Find where the given text appears and provide that cell's center as [x, y] coordinate. 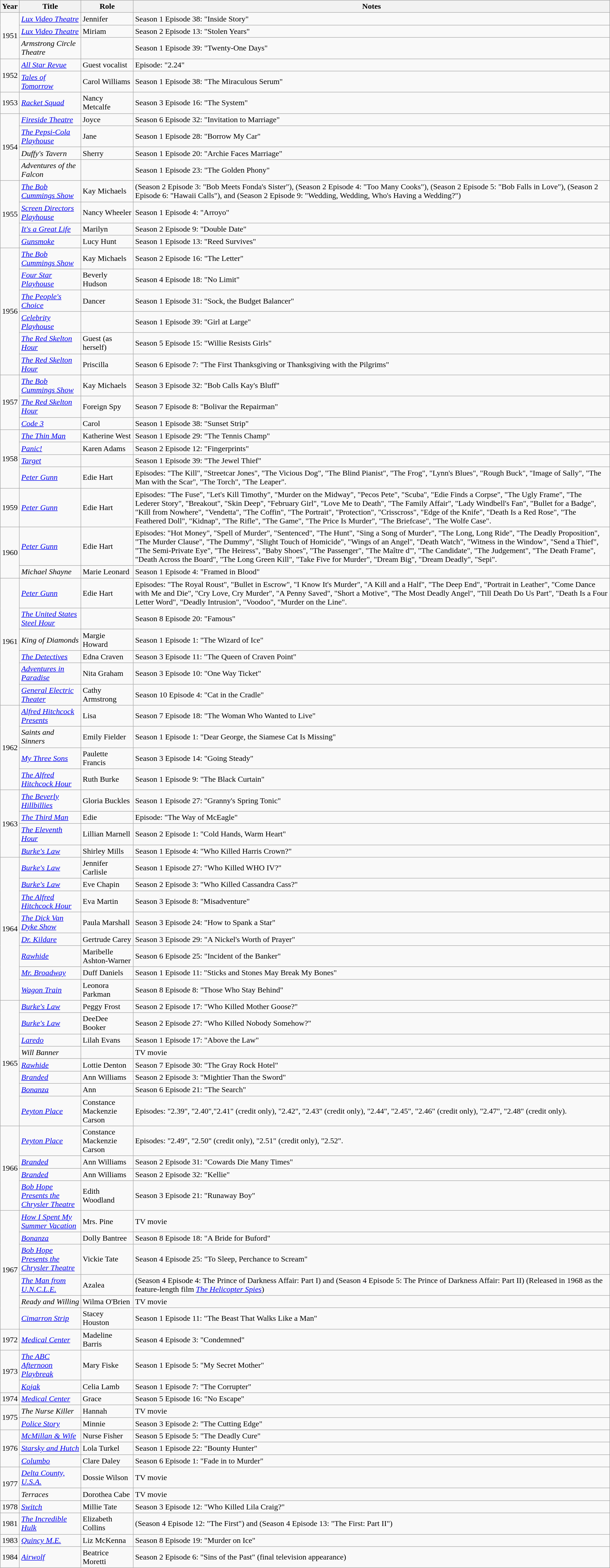
Tales of Tomorrow [50, 81]
Marie Leonard [107, 572]
Season 3 Episode 11: "The Queen of Craven Point" [371, 657]
Season 7 Episode 8: "Bolivar the Repairman" [371, 406]
Season 1 Episode 4: "Framed in Blood" [371, 572]
Beatrice Moretti [107, 1557]
Season 2 Episode 6: "Sins of the Past" (final television appearance) [371, 1557]
Katherine West [107, 436]
1956 [10, 311]
Season 3 Episode 29: "A Nickel's Worth of Prayer" [371, 939]
Cathy Armstrong [107, 694]
Terraces [50, 1494]
Dr. Kildare [50, 939]
All Star Revue [50, 65]
1983 [10, 1540]
Season 1 Episode 23: "The Golden Phony" [371, 170]
King of Diamonds [50, 640]
Season 3 Episode 21: "Runaway Boy" [371, 1196]
Season 2 Episode 12: "Fingerprints" [371, 448]
(Season 4 Episode 12: "The First") and (Season 4 Episode 13: "The First: Part II") [371, 1524]
Armstrong Circle Theatre [50, 48]
Season 5 Episode 15: "Willie Resists Girls" [371, 343]
Season 1 Episode 1: "The Wizard of Ice" [371, 640]
Season 2 Episode 3: "Who Killed Cassandra Cass?" [371, 885]
Season 2 Episode 3: "Mightier Than the Sword" [371, 1077]
Dancer [107, 301]
General Electric Theater [50, 694]
Fireside Theatre [50, 120]
Episodes: "2.39", "2.40","2.41" (credit only), "2.42", "2.43" (credit only), "2.44", "2.45", "2.46" (credit only), "2.47", "2.48" (credit only). [371, 1111]
Sherry [107, 153]
Lilah Evans [107, 1040]
Eva Martin [107, 902]
Season 1 Episode 1: "Dear George, the Siamese Cat Is Missing" [371, 737]
Season 1 Episode 5: "My Secret Mother" [371, 1365]
Duff Daniels [107, 973]
1967 [10, 1270]
Miriam [107, 31]
Vickie Tate [107, 1259]
Season 3 Episode 32: "Bob Calls Kay's Bluff" [371, 386]
Gunsmoke [50, 242]
Alfred Hitchcock Presents [50, 716]
Season 6 Episode 21: "The Search" [371, 1090]
The ABC Afternoon Playbreak [50, 1365]
Delta County, U.S.A. [50, 1477]
1963 [10, 823]
The Third Man [50, 817]
Priscilla [107, 364]
1965 [10, 1063]
The People's Choice [50, 301]
Season 1 Episode 28: "Borrow My Car" [371, 136]
Season 1 Episode 9: "The Black Curtain" [371, 779]
Season 7 Episode 30: "The Gray Rock Hotel" [371, 1065]
Lucy Hunt [107, 242]
Season 8 Episode 18: "A Bride for Buford" [371, 1238]
Marilyn [107, 229]
Lisa [107, 716]
Carol Williams [107, 81]
Madeline Barris [107, 1339]
Liz McKenna [107, 1540]
Adventures of the Falcon [50, 170]
Season 6 Episode 1: "Fade in to Murder" [371, 1461]
The Dick Van Dyke Show [50, 922]
Leonora Parkman [107, 990]
Mr. Broadway [50, 973]
1981 [10, 1524]
1953 [10, 103]
Season 1 Episode 11: "The Beast That Walks Like a Man" [371, 1319]
Episode: "2.24" [371, 65]
Nancy Wheeler [107, 212]
Season 1 Episode 13: "Reed Survives" [371, 242]
Season 1 Episode 27: "Granny's Spring Tonic" [371, 801]
Panic! [50, 448]
DeeDee Booker [107, 1023]
Peggy Frost [107, 1006]
Margie Howard [107, 640]
Notes [371, 7]
Ready and Willing [50, 1302]
Stacey Houston [107, 1319]
Episode: "The Way of McEagle" [371, 817]
Season 3 Episode 8: "Misadventure" [371, 902]
How I Spent My Summer Vacation [50, 1221]
Season 2 Episode 17: "Who Killed Mother Goose?" [371, 1006]
Season 3 Episode 14: "Going Steady" [371, 758]
Elizabeth Collins [107, 1524]
Screen Directors Playhouse [50, 212]
Season 4 Episode 25: "To Sleep, Perchance to Scream" [371, 1259]
It's a Great Life [50, 229]
Racket Squad [50, 103]
Year [10, 7]
Season 10 Episode 4: "Cat in the Cradle" [371, 694]
1984 [10, 1557]
Season 1 Episode 39: "The Jewel Thief" [371, 461]
Beverly Hudson [107, 279]
Karen Adams [107, 448]
Shirley Mills [107, 851]
Dossie Wilson [107, 1477]
Season 1 Episode 38: "The Miraculous Serum" [371, 81]
Edna Craven [107, 657]
Switch [50, 1507]
Four Star Playhouse [50, 279]
Starsky and Hutch [50, 1448]
Season 2 Episode 13: "Stolen Years" [371, 31]
Edith Woodland [107, 1196]
Season 3 Episode 24: "How to Spank a Star" [371, 922]
Season 2 Episode 31: "Cowards Die Many Times" [371, 1162]
1955 [10, 214]
Paula Marshall [107, 922]
1961 [10, 642]
1959 [10, 507]
Wagon Train [50, 990]
Clare Daley [107, 1461]
Season 1 Episode 20: "Archie Faces Marriage" [371, 153]
Code 3 [50, 423]
Season 4 Episode 18: "No Limit" [371, 279]
Season 1 Episode 4: "Who Killed Harris Crown?" [371, 851]
Nurse Fisher [107, 1436]
Season 1 Episode 7: "The Corrupter" [371, 1386]
Mrs. Pine [107, 1221]
Gertrude Carey [107, 939]
Grace [107, 1399]
Adventures in Paradise [50, 674]
Episodes: "2.49", "2.50" (credit only), "2.51" (credit only), "2.52". [371, 1141]
Columbo [50, 1461]
1957 [10, 402]
Role [107, 7]
The Nurse Killer [50, 1411]
Ann [107, 1090]
1954 [10, 147]
Celebrity Playhouse [50, 322]
Quincy M.E. [50, 1540]
Lillian Marnell [107, 834]
Season 5 Episode 16: "No Escape" [371, 1399]
Ruth Burke [107, 779]
Season 1 Episode 38: "Inside Story" [371, 19]
1966 [10, 1168]
Season 6 Episode 25: "Incident of the Banker" [371, 956]
1978 [10, 1507]
Millie Tate [107, 1507]
The Man from U.N.C.L.E. [50, 1285]
Season 3 Episode 2: "The Cutting Edge" [371, 1424]
My Three Sons [50, 758]
Season 1 Episode 17: "Above the Law" [371, 1040]
Nancy Metcalfe [107, 103]
1964 [10, 929]
1977 [10, 1484]
Airwolf [50, 1557]
The Thin Man [50, 436]
Season 8 Episode 19: "Murder on Ice" [371, 1540]
Season 1 Episode 39: "Twenty-One Days" [371, 48]
Minnie [107, 1424]
1962 [10, 748]
1972 [10, 1339]
Season 2 Episode 1: "Cold Hands, Warm Heart" [371, 834]
Season 1 Episode 27: "Who Killed WHO IV?" [371, 868]
Season 8 Episode 20: "Famous" [371, 619]
Kojak [50, 1386]
Season 8 Episode 8: "Those Who Stay Behind" [371, 990]
Guest (as herself) [107, 343]
Season 1 Episode 4: "Arroyo" [371, 212]
1960 [10, 552]
Azalea [107, 1285]
Lola Turkel [107, 1448]
Maribelle Ashton-Warner [107, 956]
Season 1 Episode 31: "Sock, the Budget Balancer" [371, 301]
1952 [10, 76]
Season 2 Episode 9: "Double Date" [371, 229]
Dorothea Cabe [107, 1494]
Foreign Spy [107, 406]
Season 6 Episode 7: "The First Thanksgiving or Thanksgiving with the Pilgrims" [371, 364]
1958 [10, 459]
Season 3 Episode 12: "Who Killed Lila Craig?" [371, 1507]
Season 3 Episode 10: "One Way Ticket" [371, 674]
Celia Lamb [107, 1386]
Jennifer [107, 19]
McMillan & Wife [50, 1436]
Season 1 Episode 38: "Sunset Strip" [371, 423]
Duffy's Tavern [50, 153]
Cimarron Strip [50, 1319]
The Detectives [50, 657]
Nita Graham [107, 674]
Season 5 Episode 5: "The Deadly Cure" [371, 1436]
Emily Fielder [107, 737]
1974 [10, 1399]
Edie [107, 817]
Season 2 Episode 16: "The Letter" [371, 259]
1976 [10, 1448]
Lottie Denton [107, 1065]
Season 6 Episode 32: "Invitation to Marriage" [371, 120]
Season 1 Episode 39: "Girl at Large" [371, 322]
The Eleventh Hour [50, 834]
Mary Fiske [107, 1365]
The Beverly Hillbillies [50, 801]
1973 [10, 1371]
Jane [107, 136]
Season 2 Episode 27: "Who Killed Nobody Somehow?" [371, 1023]
Guest vocalist [107, 65]
Season 4 Episode 3: "Condemned" [371, 1339]
Season 1 Episode 29: "The Tennis Champ" [371, 436]
Carol [107, 423]
Season 1 Episode 11: "Sticks and Stones May Break My Bones" [371, 973]
Jennifer Carlisle [107, 868]
The United States Steel Hour [50, 619]
1951 [10, 36]
Joyce [107, 120]
Gloria Buckles [107, 801]
The Pepsi-Cola Playhouse [50, 136]
Target [50, 461]
Title [50, 7]
The Incredible Hulk [50, 1524]
Season 2 Episode 32: "Kellie" [371, 1175]
Season 1 Episode 22: "Bounty Hunter" [371, 1448]
Dolly Bantree [107, 1238]
Paulette Francis [107, 758]
Police Story [50, 1424]
Eve Chapin [107, 885]
Will Banner [50, 1052]
Michael Shayne [50, 572]
Season 3 Episode 16: "The System" [371, 103]
1975 [10, 1417]
Wilma O'Brien [107, 1302]
Saints and Sinners [50, 737]
Hannah [107, 1411]
Laredo [50, 1040]
Season 7 Episode 18: "The Woman Who Wanted to Live" [371, 716]
